Detect which cell encompasses the target text, then output its (X, Y) center coordinate. 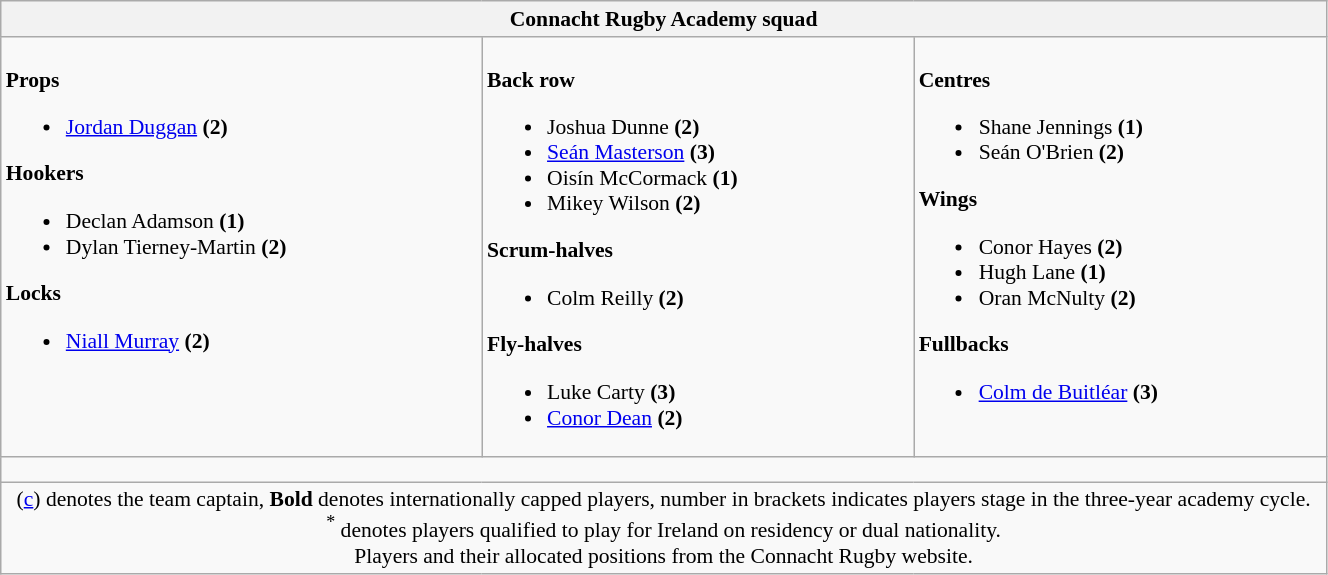
Back row Joshua Dunne (2) Seán Masterson (3) Oisín McCormack (1) Mikey Wilson (2)Scrum-halves Colm Reilly (2)Fly-halves Luke Carty (3) Conor Dean (2) (698, 247)
Connacht Rugby Academy squad (664, 19)
Centres Shane Jennings (1) Seán O'Brien (2)Wings Conor Hayes (2) Hugh Lane (1) Oran McNulty (2)Fullbacks Colm de Buitléar (3) (1120, 247)
Props Jordan Duggan (2)Hookers Declan Adamson (1) Dylan Tierney-Martin (2)Locks Niall Murray (2) (242, 247)
